Output the [X, Y] coordinate of the center of the cell containing the given text.  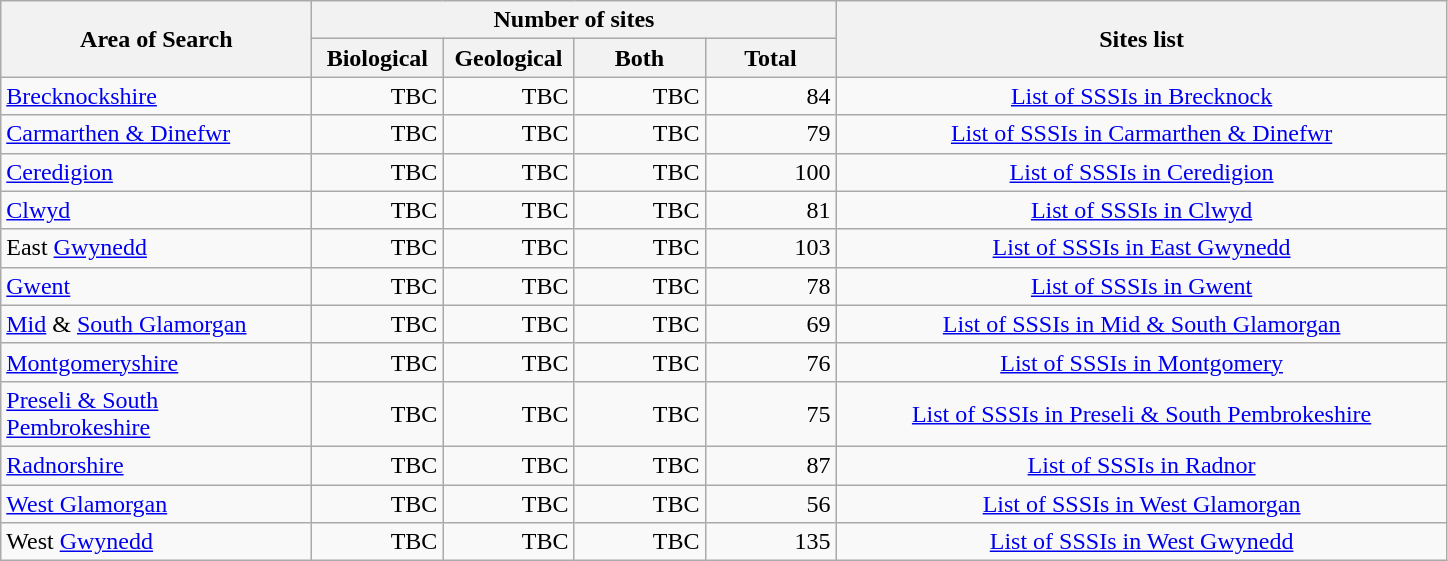
Both [640, 58]
84 [770, 96]
List of SSSIs in Brecknock [1142, 96]
Total [770, 58]
Mid & South Glamorgan [156, 324]
Preseli & South Pembrokeshire [156, 414]
75 [770, 414]
Ceredigion [156, 172]
West Glamorgan [156, 503]
List of SSSIs in West Glamorgan [1142, 503]
List of SSSIs in East Gwynedd [1142, 248]
List of SSSIs in West Gwynedd [1142, 542]
Brecknockshire [156, 96]
List of SSSIs in Radnor [1142, 465]
Geological [508, 58]
103 [770, 248]
Montgomeryshire [156, 362]
87 [770, 465]
Radnorshire [156, 465]
List of SSSIs in Mid & South Glamorgan [1142, 324]
Number of sites [574, 20]
List of SSSIs in Montgomery [1142, 362]
Sites list [1142, 39]
Clwyd [156, 210]
Area of Search [156, 39]
East Gwynedd [156, 248]
135 [770, 542]
56 [770, 503]
76 [770, 362]
West Gwynedd [156, 542]
Gwent [156, 286]
69 [770, 324]
List of SSSIs in Clwyd [1142, 210]
81 [770, 210]
Biological [378, 58]
79 [770, 134]
List of SSSIs in Gwent [1142, 286]
100 [770, 172]
78 [770, 286]
List of SSSIs in Carmarthen & Dinefwr [1142, 134]
List of SSSIs in Ceredigion [1142, 172]
Carmarthen & Dinefwr [156, 134]
List of SSSIs in Preseli & South Pembrokeshire [1142, 414]
